Determine the (x, y) coordinate at the center of the cell enclosing the given text.  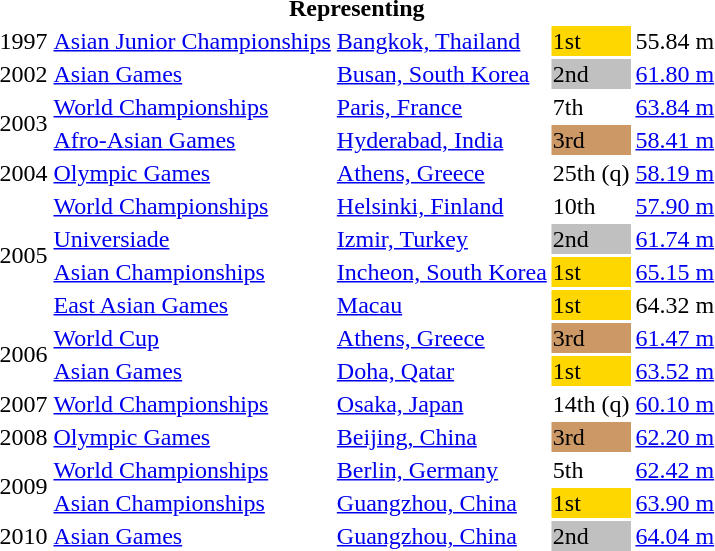
Paris, France (442, 107)
Macau (442, 305)
Asian Junior Championships (192, 41)
14th (q) (591, 404)
Doha, Qatar (442, 371)
7th (591, 107)
Osaka, Japan (442, 404)
Berlin, Germany (442, 470)
Izmir, Turkey (442, 239)
10th (591, 206)
5th (591, 470)
Afro-Asian Games (192, 140)
Busan, South Korea (442, 74)
East Asian Games (192, 305)
Beijing, China (442, 437)
25th (q) (591, 173)
World Cup (192, 338)
Hyderabad, India (442, 140)
Incheon, South Korea (442, 272)
Bangkok, Thailand (442, 41)
Helsinki, Finland (442, 206)
Universiade (192, 239)
